From the cell containing the given text, extract its center point as (x, y) coordinate. 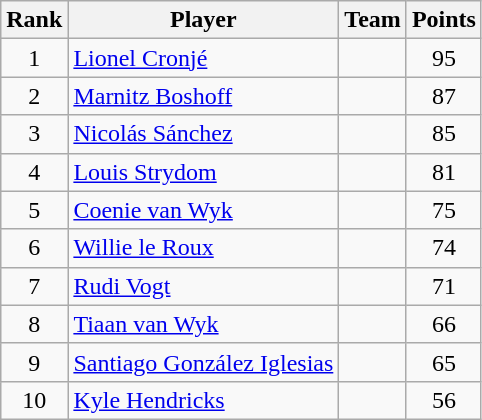
Marnitz Boshoff (204, 96)
10 (34, 400)
Coenie van Wyk (204, 210)
66 (444, 324)
71 (444, 286)
Points (444, 20)
Tiaan van Wyk (204, 324)
3 (34, 134)
Santiago González Iglesias (204, 362)
1 (34, 58)
2 (34, 96)
Team (373, 20)
6 (34, 248)
75 (444, 210)
87 (444, 96)
Lionel Cronjé (204, 58)
81 (444, 172)
5 (34, 210)
Willie le Roux (204, 248)
Rank (34, 20)
7 (34, 286)
Louis Strydom (204, 172)
Player (204, 20)
4 (34, 172)
Rudi Vogt (204, 286)
95 (444, 58)
9 (34, 362)
85 (444, 134)
65 (444, 362)
56 (444, 400)
74 (444, 248)
8 (34, 324)
Kyle Hendricks (204, 400)
Nicolás Sánchez (204, 134)
